Return (x, y) of the center of cell containing provided text 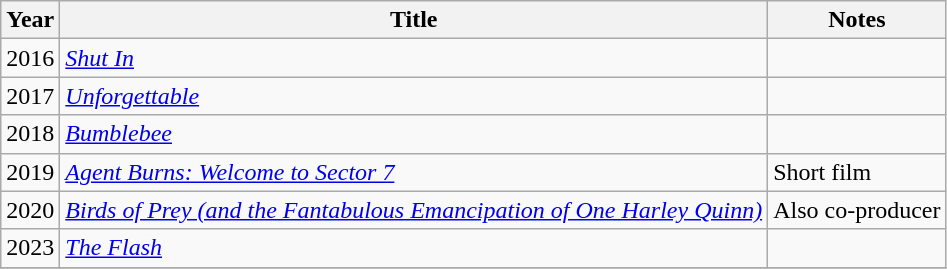
Notes (857, 20)
2018 (30, 134)
2023 (30, 248)
Short film (857, 172)
2016 (30, 58)
2017 (30, 96)
Agent Burns: Welcome to Sector 7 (414, 172)
Title (414, 20)
Bumblebee (414, 134)
Year (30, 20)
Shut In (414, 58)
2020 (30, 210)
Birds of Prey (and the Fantabulous Emancipation of One Harley Quinn) (414, 210)
2019 (30, 172)
The Flash (414, 248)
Also co-producer (857, 210)
Unforgettable (414, 96)
